Provide the (x, y) coordinate of the cell's center where the given text is located.  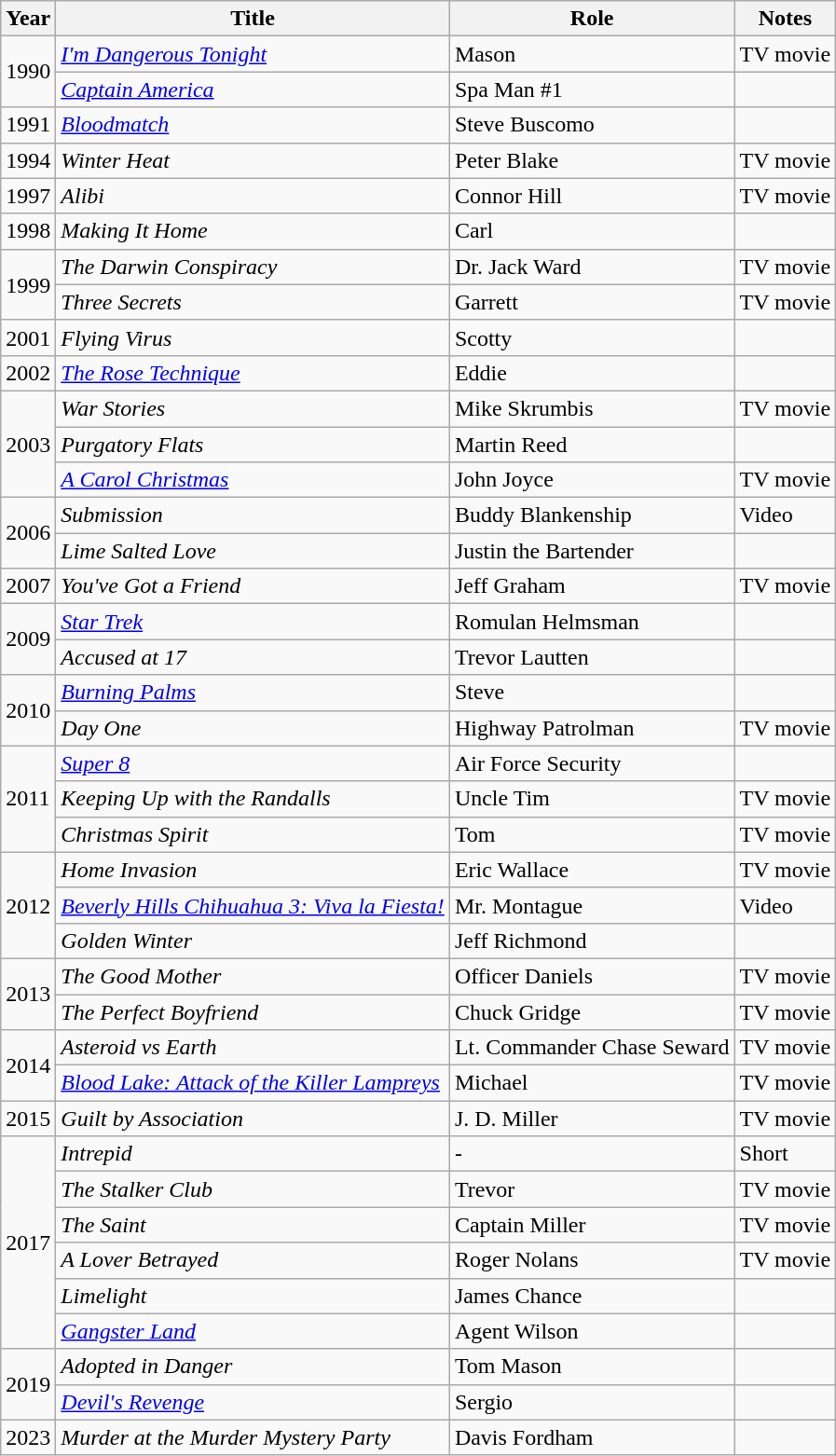
Christmas Spirit (254, 834)
2001 (28, 337)
Devil's Revenge (254, 1402)
Trevor Lautten (592, 657)
2012 (28, 905)
Adopted in Danger (254, 1367)
The Good Mother (254, 976)
Three Secrets (254, 302)
Roger Nolans (592, 1260)
Home Invasion (254, 870)
Day One (254, 728)
Buddy Blankenship (592, 515)
Alibi (254, 196)
1994 (28, 160)
A Carol Christmas (254, 480)
Martin Reed (592, 445)
Tom Mason (592, 1367)
Asteroid vs Earth (254, 1048)
John Joyce (592, 480)
1999 (28, 284)
Year (28, 19)
2011 (28, 799)
J. D. Miller (592, 1119)
Trevor (592, 1189)
Connor Hill (592, 196)
Making It Home (254, 231)
Romulan Helmsman (592, 622)
Jeff Richmond (592, 941)
Eddie (592, 373)
Uncle Tim (592, 799)
War Stories (254, 408)
Lt. Commander Chase Seward (592, 1048)
Chuck Gridge (592, 1011)
The Stalker Club (254, 1189)
2007 (28, 586)
Carl (592, 231)
Captain Miller (592, 1225)
Steve (592, 693)
1997 (28, 196)
Steve Buscomo (592, 125)
Keeping Up with the Randalls (254, 799)
Role (592, 19)
Sergio (592, 1402)
Gangster Land (254, 1331)
Mr. Montague (592, 905)
1991 (28, 125)
Agent Wilson (592, 1331)
You've Got a Friend (254, 586)
Beverly Hills Chihuahua 3: Viva la Fiesta! (254, 905)
I'm Dangerous Tonight (254, 54)
Purgatory Flats (254, 445)
Submission (254, 515)
Super 8 (254, 763)
The Rose Technique (254, 373)
- (592, 1154)
2006 (28, 533)
Lime Salted Love (254, 551)
Michael (592, 1083)
James Chance (592, 1296)
Davis Fordham (592, 1437)
Highway Patrolman (592, 728)
Scotty (592, 337)
Accused at 17 (254, 657)
The Saint (254, 1225)
Intrepid (254, 1154)
2003 (28, 444)
Star Trek (254, 622)
2014 (28, 1065)
2002 (28, 373)
The Darwin Conspiracy (254, 267)
Winter Heat (254, 160)
Air Force Security (592, 763)
Captain America (254, 89)
Blood Lake: Attack of the Killer Lampreys (254, 1083)
Tom (592, 834)
2013 (28, 994)
Golden Winter (254, 941)
2023 (28, 1437)
Short (785, 1154)
Jeff Graham (592, 586)
Mike Skrumbis (592, 408)
Spa Man #1 (592, 89)
1990 (28, 72)
Justin the Bartender (592, 551)
2017 (28, 1243)
Guilt by Association (254, 1119)
A Lover Betrayed (254, 1260)
Officer Daniels (592, 976)
2019 (28, 1384)
Garrett (592, 302)
Burning Palms (254, 693)
2009 (28, 639)
Limelight (254, 1296)
Bloodmatch (254, 125)
Mason (592, 54)
Flying Virus (254, 337)
Dr. Jack Ward (592, 267)
Eric Wallace (592, 870)
1998 (28, 231)
Peter Blake (592, 160)
The Perfect Boyfriend (254, 1011)
Notes (785, 19)
Title (254, 19)
2010 (28, 710)
2015 (28, 1119)
Murder at the Murder Mystery Party (254, 1437)
